From the cell containing the given text, extract its center point as (X, Y) coordinate. 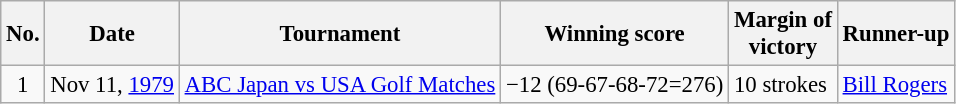
Date (112, 34)
Winning score (615, 34)
10 strokes (784, 85)
Tournament (340, 34)
Bill Rogers (896, 85)
No. (23, 34)
Margin ofvictory (784, 34)
−12 (69-67-68-72=276) (615, 85)
ABC Japan vs USA Golf Matches (340, 85)
Runner-up (896, 34)
1 (23, 85)
Nov 11, 1979 (112, 85)
